From the cell containing the given text, extract its center point as [X, Y] coordinate. 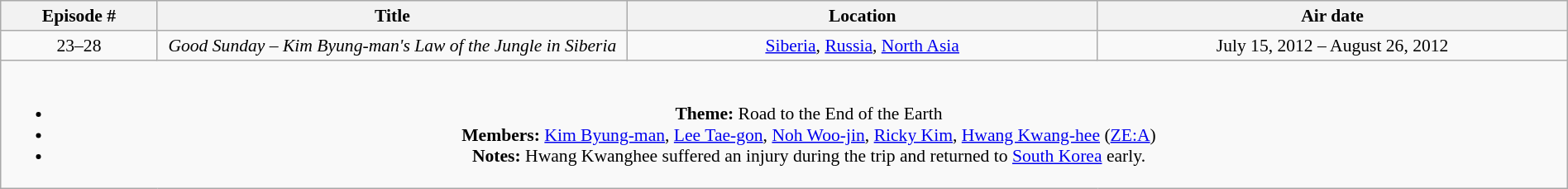
Siberia, Russia, North Asia [863, 46]
23–28 [79, 46]
Good Sunday – Kim Byung-man's Law of the Jungle in Siberia [392, 46]
Air date [1332, 16]
Episode # [79, 16]
July 15, 2012 – August 26, 2012 [1332, 46]
Location [863, 16]
Title [392, 16]
